Detect which cell encompasses the target text, then output its [x, y] center coordinate. 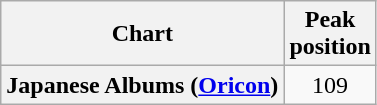
Japanese Albums (Oricon) [142, 85]
109 [330, 85]
Peakposition [330, 34]
Chart [142, 34]
